Find where the given text appears and provide that cell's center as (X, Y) coordinate. 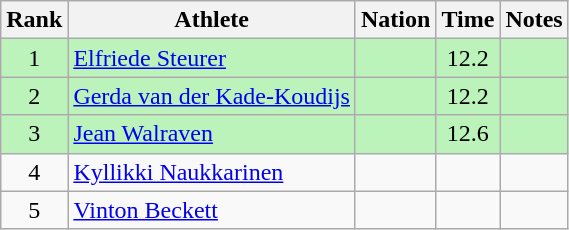
Elfriede Steurer (212, 58)
Kyllikki Naukkarinen (212, 172)
4 (34, 172)
1 (34, 58)
2 (34, 96)
Time (468, 20)
Nation (395, 20)
Jean Walraven (212, 134)
Athlete (212, 20)
Rank (34, 20)
5 (34, 210)
3 (34, 134)
Notes (534, 20)
Vinton Beckett (212, 210)
12.6 (468, 134)
Gerda van der Kade-Koudijs (212, 96)
